Find where the given text appears and provide that cell's center as [x, y] coordinate. 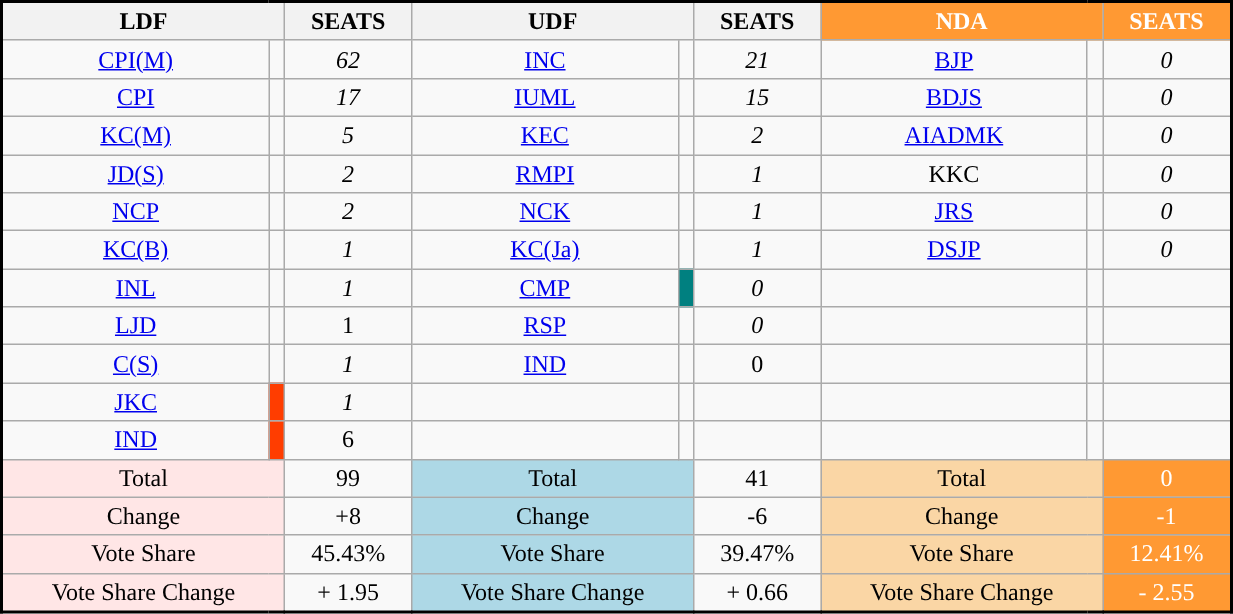
JD(S) [136, 173]
KC(B) [136, 250]
JKC [136, 402]
LDF [144, 22]
IUML [545, 97]
C(S) [136, 364]
62 [348, 59]
NDA [962, 22]
JRS [954, 212]
AIADMK [954, 135]
UDF [553, 22]
12.41% [1167, 554]
-6 [758, 516]
21 [758, 59]
15 [758, 97]
-1 [1167, 516]
CPI [136, 97]
+8 [348, 516]
KC(Ja) [545, 250]
+ 0.66 [758, 592]
RSP [545, 326]
45.43% [348, 554]
41 [758, 478]
5 [348, 135]
- 2.55 [1167, 592]
BDJS [954, 97]
KC(M) [136, 135]
17 [348, 97]
NCK [545, 212]
CMP [545, 288]
INL [136, 288]
DSJP [954, 250]
LJD [136, 326]
CPI(M) [136, 59]
NCP [136, 212]
KEC [545, 135]
RMPI [545, 173]
99 [348, 478]
BJP [954, 59]
39.47% [758, 554]
+ 1.95 [348, 592]
6 [348, 440]
KKC [954, 173]
INC [545, 59]
